Determine the [x, y] coordinate at the center of the cell enclosing the given text.  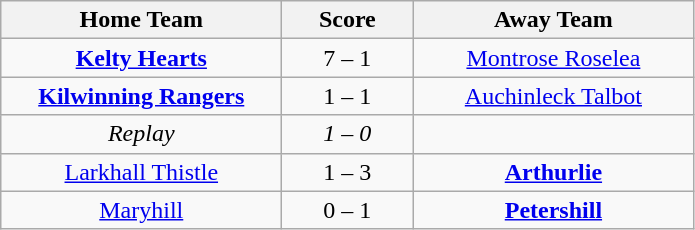
Score [348, 20]
Away Team [554, 20]
Kilwinning Rangers [142, 96]
1 – 3 [348, 172]
Larkhall Thistle [142, 172]
Petershill [554, 210]
Maryhill [142, 210]
1 – 0 [348, 134]
Auchinleck Talbot [554, 96]
7 – 1 [348, 58]
Arthurlie [554, 172]
0 – 1 [348, 210]
Montrose Roselea [554, 58]
Home Team [142, 20]
1 – 1 [348, 96]
Kelty Hearts [142, 58]
Replay [142, 134]
